Locate the cell with the specified text and output its [x, y] center coordinate. 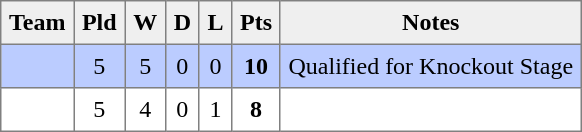
Qualified for Knockout Stage [430, 66]
D [182, 23]
4 [145, 110]
W [145, 23]
10 [256, 66]
1 [216, 110]
Notes [430, 23]
L [216, 23]
Pts [256, 23]
Pld [100, 23]
Team [38, 23]
8 [256, 110]
